Output the (X, Y) coordinate of the center of the cell containing the given text.  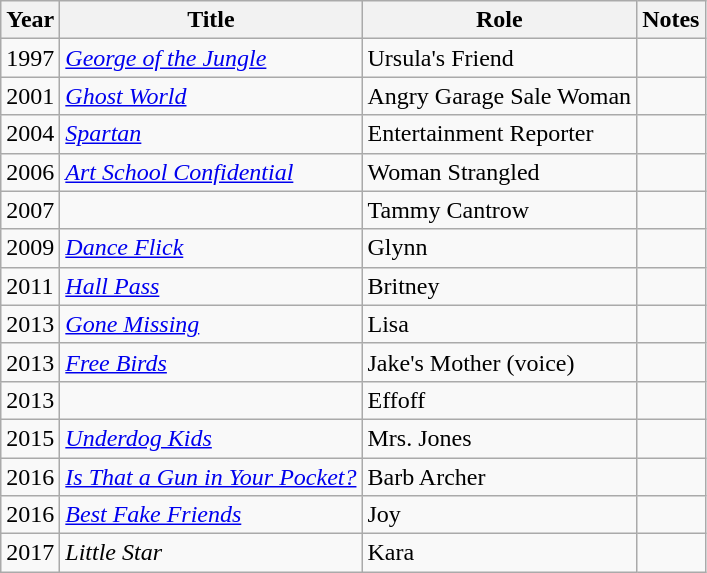
Underdog Kids (211, 438)
2006 (30, 172)
Art School Confidential (211, 172)
Kara (500, 553)
Spartan (211, 134)
Glynn (500, 248)
Gone Missing (211, 324)
Mrs. Jones (500, 438)
Jake's Mother (voice) (500, 362)
Ursula's Friend (500, 58)
2009 (30, 248)
Role (500, 20)
Best Fake Friends (211, 515)
Tammy Cantrow (500, 210)
Year (30, 20)
George of the Jungle (211, 58)
Lisa (500, 324)
Ghost World (211, 96)
2001 (30, 96)
Notes (671, 20)
2004 (30, 134)
Title (211, 20)
2017 (30, 553)
Is That a Gun in Your Pocket? (211, 477)
2007 (30, 210)
1997 (30, 58)
Woman Strangled (500, 172)
Hall Pass (211, 286)
Britney (500, 286)
Little Star (211, 553)
2011 (30, 286)
Entertainment Reporter (500, 134)
Free Birds (211, 362)
Dance Flick (211, 248)
2015 (30, 438)
Joy (500, 515)
Effoff (500, 400)
Angry Garage Sale Woman (500, 96)
Barb Archer (500, 477)
